Return the (x, y) coordinate for the center point of the cell that contains the specified text.  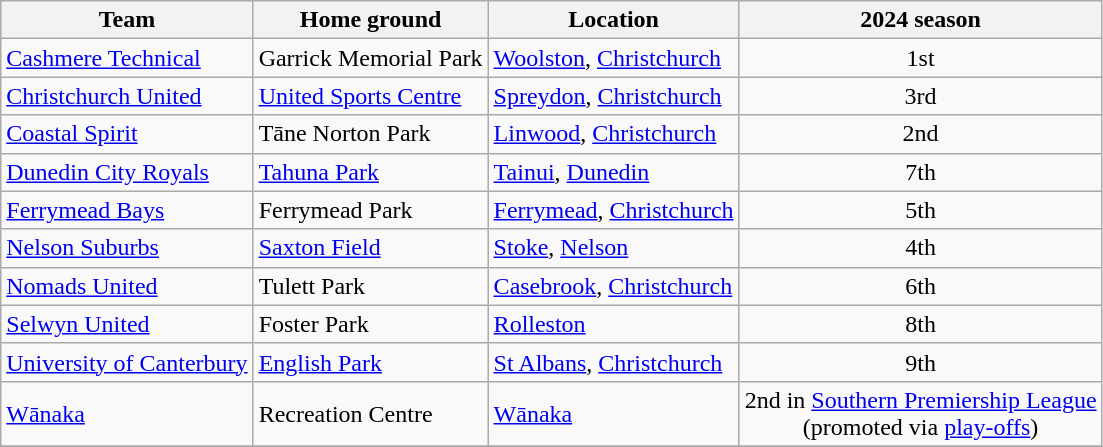
Woolston, Christchurch (614, 58)
Cashmere Technical (127, 58)
Tahuna Park (370, 172)
English Park (370, 362)
Ferrymead, Christchurch (614, 210)
4th (920, 248)
Saxton Field (370, 248)
Ferrymead Park (370, 210)
2nd in Southern Premiership League(promoted via play-offs) (920, 414)
Nomads United (127, 286)
Spreydon, Christchurch (614, 96)
9th (920, 362)
2024 season (920, 20)
3rd (920, 96)
1st (920, 58)
8th (920, 324)
Linwood, Christchurch (614, 134)
Rolleston (614, 324)
Nelson Suburbs (127, 248)
Recreation Centre (370, 414)
Dunedin City Royals (127, 172)
Home ground (370, 20)
Garrick Memorial Park (370, 58)
United Sports Centre (370, 96)
Ferrymead Bays (127, 210)
6th (920, 286)
Casebrook, Christchurch (614, 286)
Selwyn United (127, 324)
Tainui, Dunedin (614, 172)
2nd (920, 134)
5th (920, 210)
Stoke, Nelson (614, 248)
7th (920, 172)
Tāne Norton Park (370, 134)
St Albans, Christchurch (614, 362)
Location (614, 20)
Foster Park (370, 324)
Christchurch United (127, 96)
Team (127, 20)
Coastal Spirit (127, 134)
Tulett Park (370, 286)
University of Canterbury (127, 362)
